Capture the cell that displays the provided text and extract its [X, Y] central coordinate. 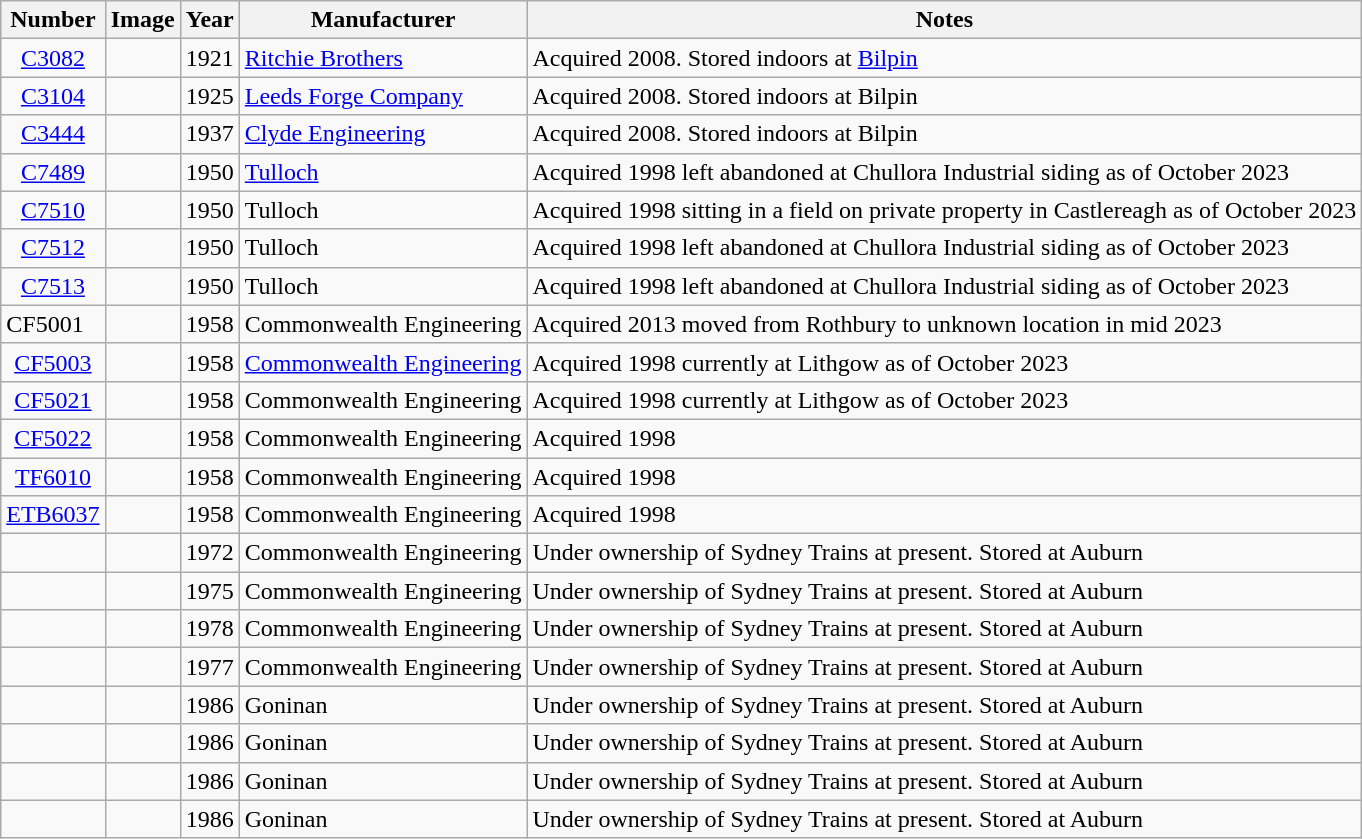
C7510 [53, 210]
Acquired 1998 sitting in a field on private property in Castlereagh as of October 2023 [944, 210]
CF5021 [53, 400]
Acquired 2013 moved from Rothbury to unknown location in mid 2023 [944, 324]
Number [53, 20]
1977 [210, 667]
Manufacturer [383, 20]
CF5003 [53, 362]
C3104 [53, 96]
Leeds Forge Company [383, 96]
TF6010 [53, 477]
Year [210, 20]
Image [142, 20]
1978 [210, 629]
ETB6037 [53, 515]
C7489 [53, 172]
CF5022 [53, 438]
1925 [210, 96]
1937 [210, 134]
C7513 [53, 286]
Notes [944, 20]
C3082 [53, 58]
1921 [210, 58]
Ritchie Brothers [383, 58]
C3444 [53, 134]
CF5001 [53, 324]
Clyde Engineering [383, 134]
1972 [210, 553]
1975 [210, 591]
C7512 [53, 248]
